Return the [X, Y] coordinate for the center point of the cell that contains the specified text.  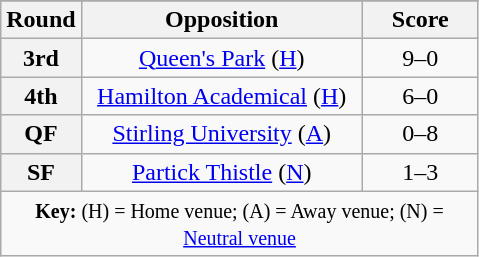
Stirling University (A) [222, 134]
Queen's Park (H) [222, 58]
1–3 [420, 172]
Opposition [222, 20]
6–0 [420, 96]
Score [420, 20]
3rd [41, 58]
9–0 [420, 58]
Key: (H) = Home venue; (A) = Away venue; (N) = Neutral venue [240, 224]
SF [41, 172]
Partick Thistle (N) [222, 172]
0–8 [420, 134]
4th [41, 96]
Hamilton Academical (H) [222, 96]
Round [41, 20]
QF [41, 134]
